Return the (X, Y) coordinate for the center point of the cell that contains the specified text.  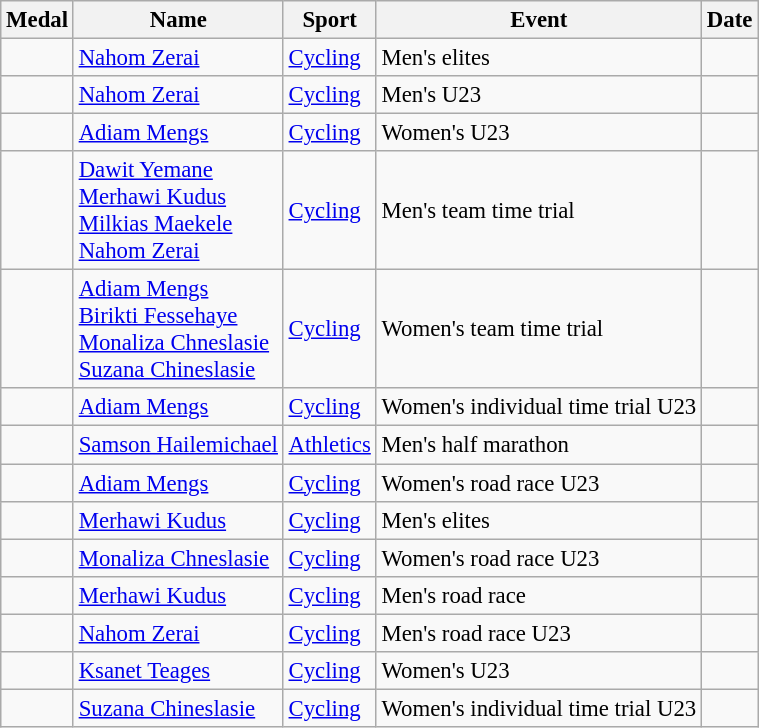
Men's road race (538, 595)
Name (178, 20)
Event (538, 20)
Adiam MengsBirikti FessehayeMonaliza ChneslasieSuzana Chineslasie (178, 330)
Dawit YemaneMerhawi KudusMilkias MaekeleNahom Zerai (178, 210)
Men's team time trial (538, 210)
Men's half marathon (538, 445)
Medal (38, 20)
Date (730, 20)
Women's team time trial (538, 330)
Men's U23 (538, 95)
Samson Hailemichael (178, 445)
Monaliza Chneslasie (178, 558)
Suzana Chineslasie (178, 708)
Athletics (330, 445)
Ksanet Teages (178, 671)
Men's road race U23 (538, 633)
Sport (330, 20)
